Determine the (X, Y) coordinate at the center of the cell enclosing the given text.  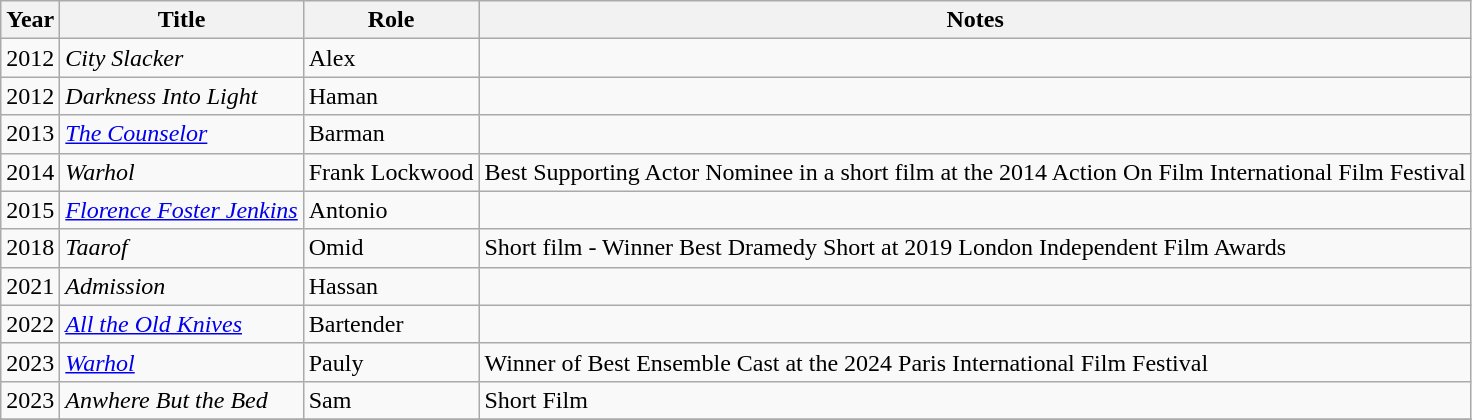
Bartender (391, 324)
Winner of Best Ensemble Cast at the 2024 Paris International Film Festival (975, 362)
Omid (391, 248)
Notes (975, 20)
Barman (391, 134)
2014 (30, 172)
2018 (30, 248)
Best Supporting Actor Nominee in a short film at the 2014 Action On Film International Film Festival (975, 172)
Alex (391, 58)
Sam (391, 400)
Taarof (182, 248)
2022 (30, 324)
Antonio (391, 210)
The Counselor (182, 134)
Year (30, 20)
2015 (30, 210)
Hassan (391, 286)
Short Film (975, 400)
Haman (391, 96)
Title (182, 20)
Pauly (391, 362)
City Slacker (182, 58)
2013 (30, 134)
Anwhere But the Bed (182, 400)
Role (391, 20)
Short film - Winner Best Dramedy Short at 2019 London Independent Film Awards (975, 248)
Darkness Into Light (182, 96)
Admission (182, 286)
Frank Lockwood (391, 172)
Florence Foster Jenkins (182, 210)
All the Old Knives (182, 324)
2021 (30, 286)
